Find where the given text appears and provide that cell's center as [x, y] coordinate. 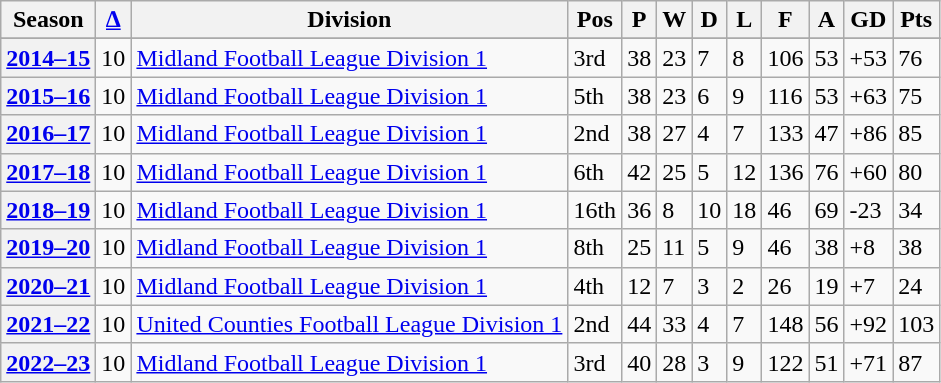
2019–20 [48, 248]
Division [350, 20]
136 [786, 172]
18 [744, 210]
34 [916, 210]
+63 [868, 96]
+71 [868, 362]
19 [826, 286]
United Counties Football League Division 1 [350, 324]
69 [826, 210]
40 [640, 362]
8th [595, 248]
Pts [916, 20]
∆ [114, 20]
85 [916, 134]
P [640, 20]
2020–21 [48, 286]
42 [640, 172]
A [826, 20]
2 [744, 286]
148 [786, 324]
24 [916, 286]
47 [826, 134]
2016–17 [48, 134]
2021–22 [48, 324]
2015–16 [48, 96]
51 [826, 362]
+7 [868, 286]
+60 [868, 172]
Pos [595, 20]
28 [674, 362]
103 [916, 324]
26 [786, 286]
2014–15 [48, 58]
16th [595, 210]
GD [868, 20]
80 [916, 172]
56 [826, 324]
133 [786, 134]
87 [916, 362]
75 [916, 96]
44 [640, 324]
2022–23 [48, 362]
L [744, 20]
+86 [868, 134]
+92 [868, 324]
5th [595, 96]
116 [786, 96]
+8 [868, 248]
W [674, 20]
F [786, 20]
27 [674, 134]
2018–19 [48, 210]
D [710, 20]
+53 [868, 58]
-23 [868, 210]
2017–18 [48, 172]
122 [786, 362]
106 [786, 58]
11 [674, 248]
6 [710, 96]
33 [674, 324]
6th [595, 172]
Season [48, 20]
4th [595, 286]
36 [640, 210]
